Provide the [X, Y] coordinate of the cell's center where the given text is located.  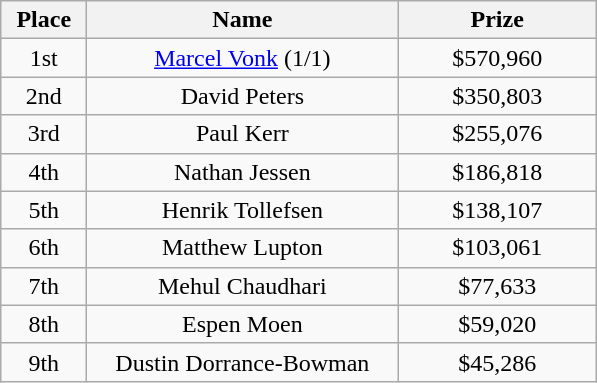
2nd [44, 96]
Place [44, 20]
Nathan Jessen [242, 172]
$103,061 [498, 248]
David Peters [242, 96]
Henrik Tollefsen [242, 210]
$77,633 [498, 286]
Paul Kerr [242, 134]
4th [44, 172]
6th [44, 248]
$570,960 [498, 58]
9th [44, 362]
1st [44, 58]
Marcel Vonk (1/1) [242, 58]
3rd [44, 134]
Mehul Chaudhari [242, 286]
Prize [498, 20]
8th [44, 324]
$255,076 [498, 134]
Name [242, 20]
Espen Moen [242, 324]
Dustin Dorrance-Bowman [242, 362]
$186,818 [498, 172]
Matthew Lupton [242, 248]
5th [44, 210]
7th [44, 286]
$59,020 [498, 324]
$45,286 [498, 362]
$350,803 [498, 96]
$138,107 [498, 210]
